Scan for the cell matching the given text and deliver its (X, Y) coordinate at center. 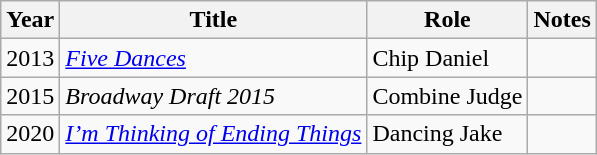
Role (448, 20)
Title (214, 20)
Five Dances (214, 58)
2015 (30, 96)
Broadway Draft 2015 (214, 96)
Combine Judge (448, 96)
Dancing Jake (448, 134)
I’m Thinking of Ending Things (214, 134)
2020 (30, 134)
Notes (562, 20)
Year (30, 20)
2013 (30, 58)
Chip Daniel (448, 58)
